Return (X, Y) of the center of cell containing provided text 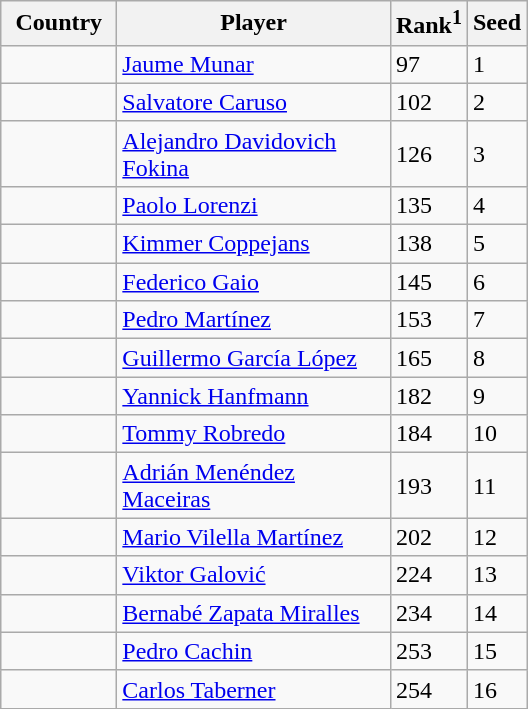
Pedro Martínez (254, 320)
Federico Gaio (254, 282)
165 (428, 358)
4 (496, 205)
145 (428, 282)
3 (496, 154)
234 (428, 613)
10 (496, 434)
13 (496, 575)
135 (428, 205)
Pedro Cachin (254, 651)
254 (428, 689)
8 (496, 358)
126 (428, 154)
224 (428, 575)
9 (496, 396)
Mario Vilella Martínez (254, 537)
Rank1 (428, 24)
184 (428, 434)
Bernabé Zapata Miralles (254, 613)
202 (428, 537)
253 (428, 651)
193 (428, 486)
138 (428, 244)
16 (496, 689)
Salvatore Caruso (254, 102)
Guillermo García López (254, 358)
Alejandro Davidovich Fokina (254, 154)
153 (428, 320)
Country (59, 24)
Kimmer Coppejans (254, 244)
Yannick Hanfmann (254, 396)
102 (428, 102)
182 (428, 396)
Paolo Lorenzi (254, 205)
2 (496, 102)
97 (428, 64)
7 (496, 320)
6 (496, 282)
5 (496, 244)
Carlos Taberner (254, 689)
14 (496, 613)
12 (496, 537)
11 (496, 486)
Viktor Galović (254, 575)
Player (254, 24)
Adrián Menéndez Maceiras (254, 486)
Jaume Munar (254, 64)
Tommy Robredo (254, 434)
1 (496, 64)
15 (496, 651)
Seed (496, 24)
